Return the [x, y] coordinate for the center point of the cell that contains the specified text.  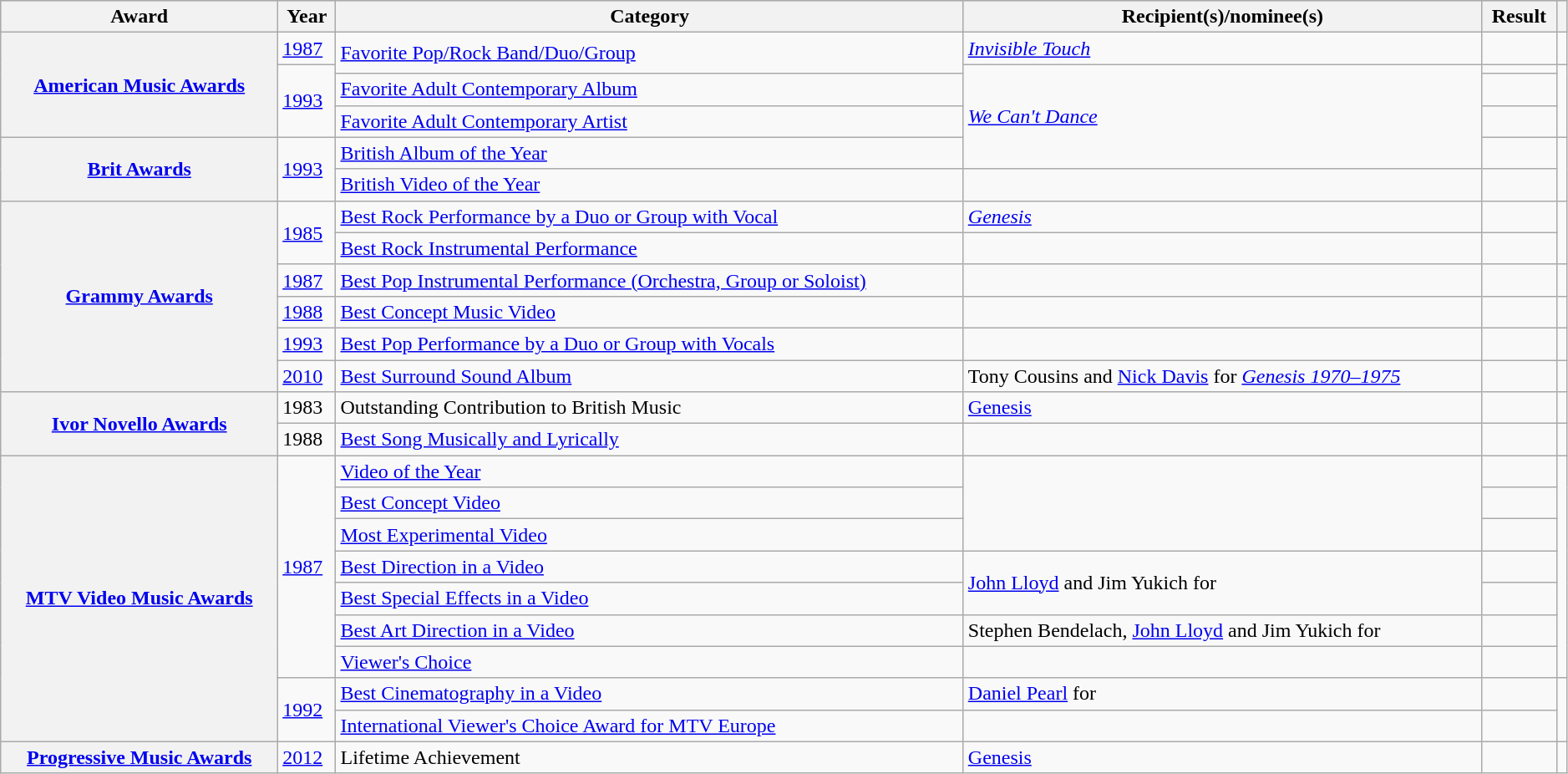
Daniel Pearl for [1222, 694]
Best Concept Video [650, 503]
Result [1520, 17]
Recipient(s)/nominee(s) [1222, 17]
Favorite Pop/Rock Band/Duo/Group [650, 53]
Viewer's Choice [650, 662]
Year [307, 17]
Grammy Awards [140, 296]
Invisible Touch [1222, 48]
Best Direction in a Video [650, 567]
1983 [307, 408]
Ivor Novello Awards [140, 424]
International Viewer's Choice Award for MTV Europe [650, 726]
Best Special Effects in a Video [650, 598]
American Music Awards [140, 85]
Stephen Bendelach, John Lloyd and Jim Yukich for [1222, 630]
British Video of the Year [650, 185]
2012 [307, 757]
Favorite Adult Contemporary Album [650, 89]
Award [140, 17]
Lifetime Achievement [650, 757]
1985 [307, 232]
2010 [307, 375]
1992 [307, 710]
Tony Cousins and Nick Davis for Genesis 1970–1975 [1222, 375]
Best Surround Sound Album [650, 375]
Favorite Adult Contemporary Artist [650, 121]
British Album of the Year [650, 153]
Best Art Direction in a Video [650, 630]
Best Song Musically and Lyrically [650, 440]
Brit Awards [140, 169]
Category [650, 17]
Best Rock Performance by a Duo or Group with Vocal [650, 216]
Most Experimental Video [650, 535]
We Can't Dance [1222, 117]
MTV Video Music Awards [140, 598]
Best Pop Performance by a Duo or Group with Vocals [650, 344]
Outstanding Contribution to British Music [650, 408]
Progressive Music Awards [140, 757]
Best Cinematography in a Video [650, 694]
Best Concept Music Video [650, 312]
John Lloyd and Jim Yukich for [1222, 583]
Video of the Year [650, 471]
Best Rock Instrumental Performance [650, 248]
Best Pop Instrumental Performance (Orchestra, Group or Soloist) [650, 280]
